Output the [X, Y] coordinate of the center of the cell containing the given text.  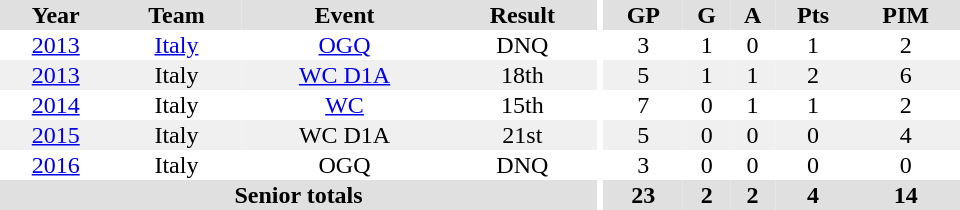
Result [522, 15]
Year [56, 15]
WC [344, 105]
Senior totals [298, 195]
2016 [56, 165]
G [706, 15]
23 [644, 195]
2015 [56, 135]
2014 [56, 105]
GP [644, 15]
14 [906, 195]
Pts [813, 15]
15th [522, 105]
A [752, 15]
21st [522, 135]
6 [906, 75]
PIM [906, 15]
Event [344, 15]
7 [644, 105]
18th [522, 75]
Team [176, 15]
